Extract the (X, Y) coordinate from the center of the cell holding the provided text.  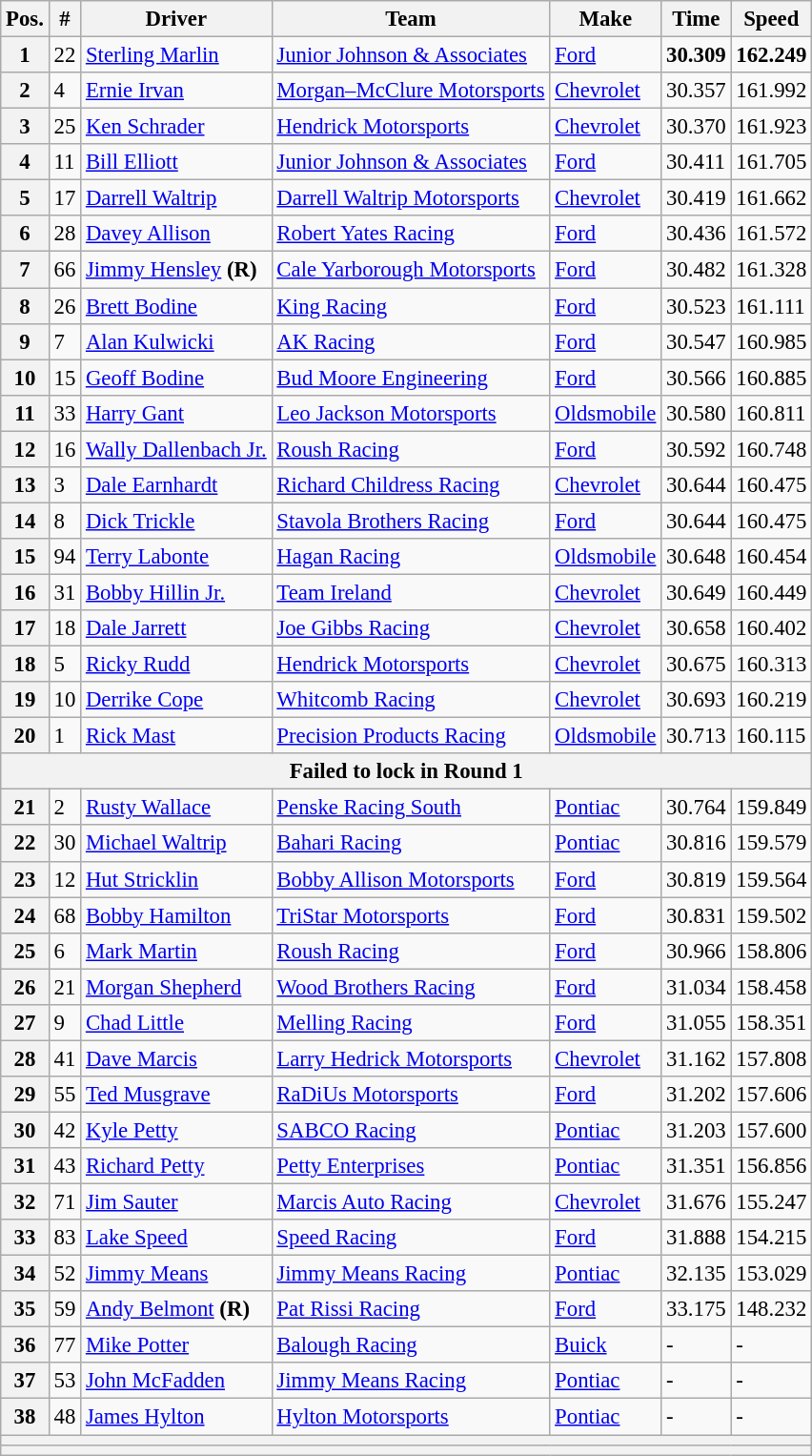
Mike Potter (176, 1345)
Failed to lock in Round 1 (406, 771)
161.662 (772, 198)
94 (65, 557)
157.600 (772, 1130)
31.034 (696, 987)
SABCO Racing (411, 1130)
James Hylton (176, 1417)
59 (65, 1309)
30.523 (696, 306)
161.111 (772, 306)
37 (25, 1382)
Darrell Waltrip Motorsports (411, 198)
31.888 (696, 1238)
24 (25, 915)
30.580 (696, 413)
161.328 (772, 270)
19 (25, 700)
Ricky Rudd (176, 665)
AK Racing (411, 341)
Jim Sauter (176, 1202)
31.162 (696, 1058)
13 (25, 485)
41 (65, 1058)
Rick Mast (176, 736)
Pos. (25, 19)
Robert Yates Racing (411, 234)
30.419 (696, 198)
Wally Dallenbach Jr. (176, 449)
Morgan–McClure Motorsports (411, 91)
30.693 (696, 700)
33.175 (696, 1309)
30.309 (696, 55)
77 (65, 1345)
Hagan Racing (411, 557)
148.232 (772, 1309)
160.811 (772, 413)
29 (25, 1095)
30.436 (696, 234)
Dale Jarrett (176, 628)
Speed Racing (411, 1238)
Andy Belmont (R) (176, 1309)
Kyle Petty (176, 1130)
Buick (606, 1345)
158.458 (772, 987)
Marcis Auto Racing (411, 1202)
Larry Hedrick Motorsports (411, 1058)
Richard Petty (176, 1166)
160.885 (772, 378)
Dale Earnhardt (176, 485)
30.966 (696, 951)
162.249 (772, 55)
Bill Elliott (176, 162)
King Racing (411, 306)
30.547 (696, 341)
30.675 (696, 665)
Make (606, 19)
Balough Racing (411, 1345)
154.215 (772, 1238)
Bahari Racing (411, 844)
John McFadden (176, 1382)
Ken Schrader (176, 127)
30.357 (696, 91)
156.856 (772, 1166)
153.029 (772, 1274)
Penske Racing South (411, 808)
30.482 (696, 270)
161.572 (772, 234)
23 (25, 879)
30.819 (696, 879)
160.402 (772, 628)
36 (25, 1345)
Harry Gant (176, 413)
160.115 (772, 736)
Cale Yarborough Motorsports (411, 270)
Jimmy Hensley (R) (176, 270)
Lake Speed (176, 1238)
Derrike Cope (176, 700)
Davey Allison (176, 234)
Precision Products Racing (411, 736)
42 (65, 1130)
Bud Moore Engineering (411, 378)
157.808 (772, 1058)
Team (411, 19)
Terry Labonte (176, 557)
Joe Gibbs Racing (411, 628)
83 (65, 1238)
Speed (772, 19)
159.502 (772, 915)
157.606 (772, 1095)
30.713 (696, 736)
31.203 (696, 1130)
Bobby Allison Motorsports (411, 879)
31.676 (696, 1202)
Whitcomb Racing (411, 700)
160.985 (772, 341)
Geoff Bodine (176, 378)
43 (65, 1166)
Bobby Hillin Jr. (176, 592)
158.351 (772, 1023)
71 (65, 1202)
Hut Stricklin (176, 879)
30.764 (696, 808)
160.454 (772, 557)
Jimmy Means (176, 1274)
32 (25, 1202)
Darrell Waltrip (176, 198)
30.411 (696, 162)
30.370 (696, 127)
Ernie Irvan (176, 91)
38 (25, 1417)
160.313 (772, 665)
Driver (176, 19)
Petty Enterprises (411, 1166)
RaDiUs Motorsports (411, 1095)
20 (25, 736)
31.055 (696, 1023)
Michael Waltrip (176, 844)
161.923 (772, 127)
27 (25, 1023)
Time (696, 19)
Chad Little (176, 1023)
Morgan Shepherd (176, 987)
66 (65, 270)
Dave Marcis (176, 1058)
14 (25, 521)
158.806 (772, 951)
Team Ireland (411, 592)
53 (65, 1382)
155.247 (772, 1202)
Wood Brothers Racing (411, 987)
161.992 (772, 91)
160.219 (772, 700)
159.849 (772, 808)
159.579 (772, 844)
Ted Musgrave (176, 1095)
30.831 (696, 915)
Bobby Hamilton (176, 915)
160.748 (772, 449)
Rusty Wallace (176, 808)
30.816 (696, 844)
Stavola Brothers Racing (411, 521)
160.449 (772, 592)
32.135 (696, 1274)
Hylton Motorsports (411, 1417)
Melling Racing (411, 1023)
30.566 (696, 378)
161.705 (772, 162)
159.564 (772, 879)
TriStar Motorsports (411, 915)
Sterling Marlin (176, 55)
Brett Bodine (176, 306)
Leo Jackson Motorsports (411, 413)
30.592 (696, 449)
30.658 (696, 628)
31.351 (696, 1166)
Alan Kulwicki (176, 341)
35 (25, 1309)
48 (65, 1417)
31.202 (696, 1095)
Mark Martin (176, 951)
Richard Childress Racing (411, 485)
52 (65, 1274)
30.649 (696, 592)
68 (65, 915)
Pat Rissi Racing (411, 1309)
Dick Trickle (176, 521)
55 (65, 1095)
# (65, 19)
34 (25, 1274)
30.648 (696, 557)
